Return (x, y) of the center of cell containing provided text 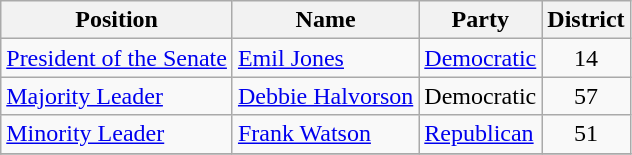
Minority Leader (117, 134)
Republican (480, 134)
District (586, 20)
51 (586, 134)
57 (586, 96)
Emil Jones (325, 58)
President of the Senate (117, 58)
Debbie Halvorson (325, 96)
14 (586, 58)
Name (325, 20)
Frank Watson (325, 134)
Party (480, 20)
Position (117, 20)
Majority Leader (117, 96)
